Search for the cell housing the specified text and yield its [X, Y] center coordinate. 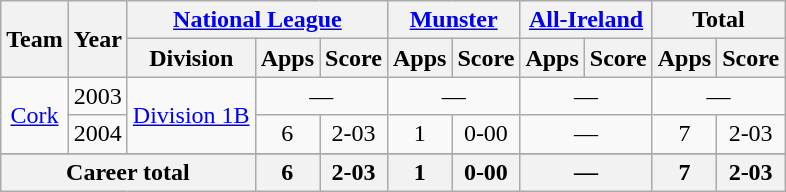
2004 [98, 134]
Division 1B [191, 115]
National League [257, 20]
Cork [35, 115]
Division [191, 58]
Career total [128, 172]
Year [98, 39]
Team [35, 39]
Total [718, 20]
2003 [98, 96]
Munster [453, 20]
All-Ireland [586, 20]
